From the cell containing the given text, extract its center point as [x, y] coordinate. 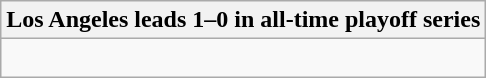
Los Angeles leads 1–0 in all-time playoff series [244, 20]
